Pinpoint the cell where the given text exists, returning its [x, y] midpoint coordinate. 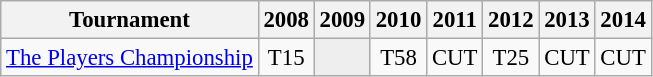
2013 [567, 20]
2012 [511, 20]
T25 [511, 58]
2011 [455, 20]
T15 [286, 58]
2008 [286, 20]
2010 [398, 20]
2014 [623, 20]
The Players Championship [130, 58]
Tournament [130, 20]
T58 [398, 58]
2009 [342, 20]
